Provide the (x, y) coordinate of the cell's center where the given text is located.  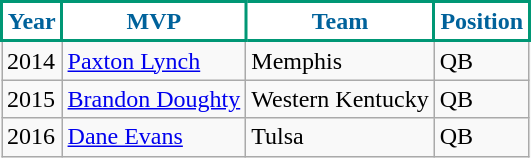
2016 (32, 137)
Paxton Lynch (154, 60)
Team (340, 22)
2014 (32, 60)
Western Kentucky (340, 99)
Tulsa (340, 137)
Dane Evans (154, 137)
Memphis (340, 60)
Position (482, 22)
Brandon Doughty (154, 99)
2015 (32, 99)
Year (32, 22)
MVP (154, 22)
